Extract the (X, Y) coordinate from the center of the cell holding the provided text.  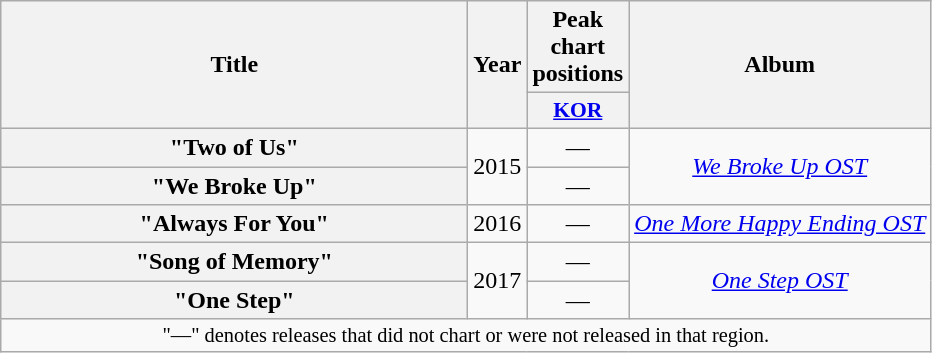
One Step OST (780, 281)
"Always For You" (234, 224)
2017 (498, 281)
Title (234, 65)
"Song of Memory" (234, 262)
2016 (498, 224)
"Two of Us" (234, 147)
"—" denotes releases that did not chart or were not released in that region. (466, 336)
2015 (498, 166)
Album (780, 65)
"One Step" (234, 300)
KOR (578, 111)
One More Happy Ending OST (780, 224)
Peak chart positions (578, 47)
"We Broke Up" (234, 185)
Year (498, 65)
We Broke Up OST (780, 166)
